Scan for the cell matching the given text and deliver its (X, Y) coordinate at center. 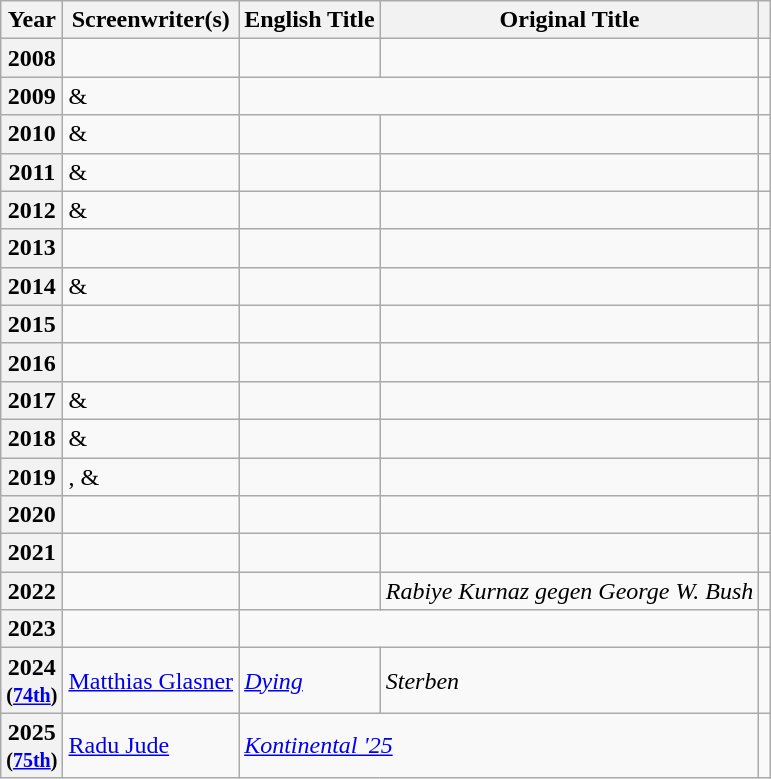
2025(75th) (32, 746)
Year (32, 20)
, & (151, 477)
2020 (32, 515)
2016 (32, 362)
2018 (32, 438)
2014 (32, 286)
2017 (32, 400)
Sterben (570, 680)
Radu Jude (151, 746)
2022 (32, 591)
Kontinental '25 (499, 746)
Matthias Glasner (151, 680)
2008 (32, 58)
Rabiye Kurnaz gegen George W. Bush (570, 591)
Screenwriter(s) (151, 20)
2024(74th) (32, 680)
Original Title (570, 20)
Dying (310, 680)
2023 (32, 629)
2010 (32, 134)
2011 (32, 172)
2009 (32, 96)
2015 (32, 324)
2021 (32, 553)
2012 (32, 210)
2013 (32, 248)
English Title (310, 20)
2019 (32, 477)
